Extract the [x, y] coordinate from the center of the cell holding the provided text.  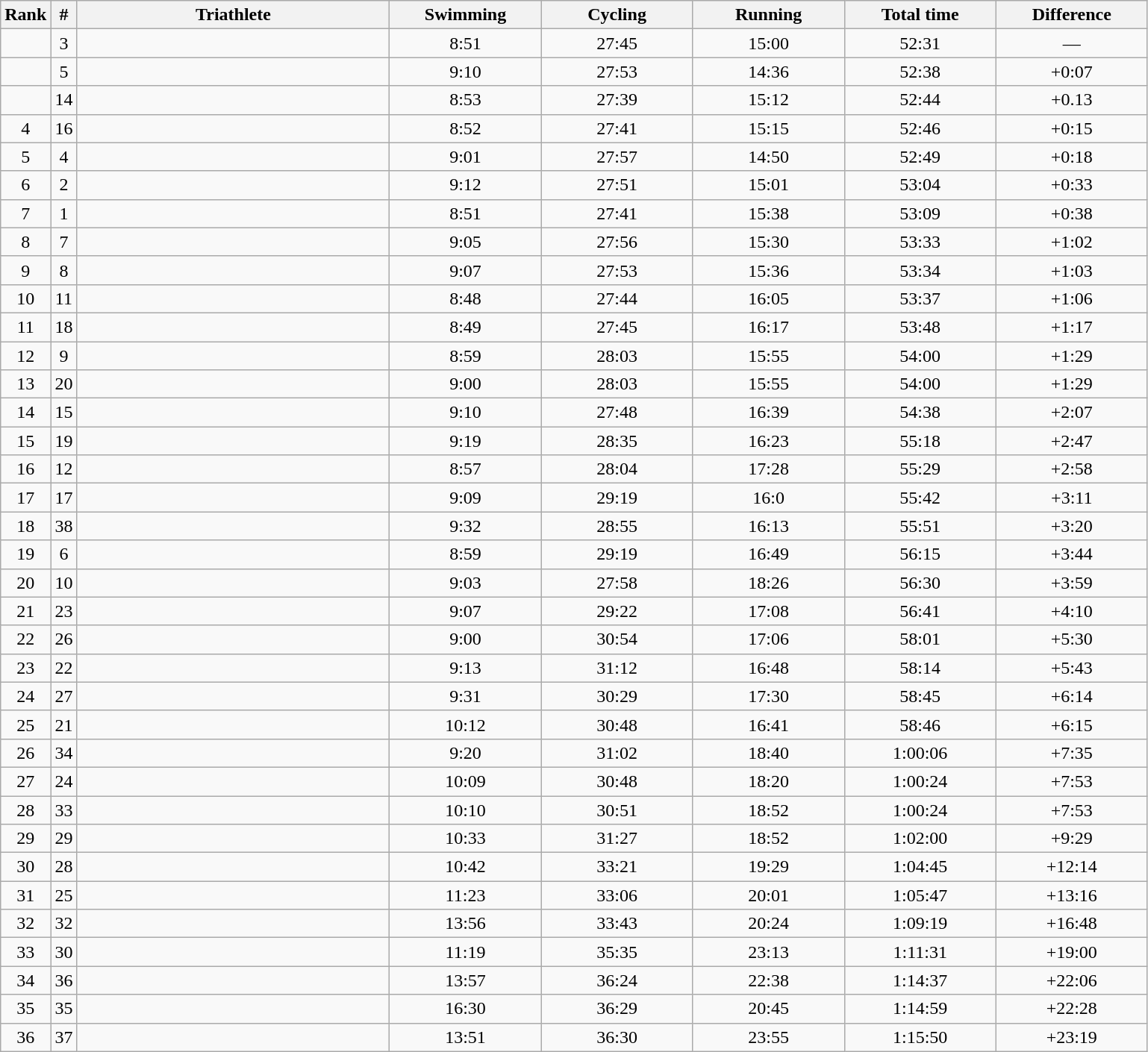
13:57 [466, 980]
10:33 [466, 839]
+6:14 [1072, 696]
11:19 [466, 952]
27:58 [617, 583]
58:46 [920, 724]
1:00:06 [920, 753]
58:14 [920, 668]
13 [25, 384]
+1:03 [1072, 270]
+16:48 [1072, 924]
+9:29 [1072, 839]
Running [769, 15]
+2:07 [1072, 413]
38 [64, 526]
27:56 [617, 242]
8:48 [466, 298]
1:14:37 [920, 980]
+23:19 [1072, 1037]
+19:00 [1072, 952]
+1:17 [1072, 327]
15:12 [769, 100]
9:31 [466, 696]
9:03 [466, 583]
11:23 [466, 895]
30:54 [617, 639]
+13:16 [1072, 895]
53:48 [920, 327]
16:0 [769, 498]
— [1072, 43]
52:44 [920, 100]
23:13 [769, 952]
33:43 [617, 924]
36:30 [617, 1037]
15:01 [769, 185]
56:41 [920, 611]
Total time [920, 15]
+0:38 [1072, 213]
31:12 [617, 668]
23:55 [769, 1037]
58:01 [920, 639]
27:57 [617, 157]
17:06 [769, 639]
+22:28 [1072, 1009]
Cycling [617, 15]
30:29 [617, 696]
55:42 [920, 498]
1:14:59 [920, 1009]
13:56 [466, 924]
18:40 [769, 753]
9:12 [466, 185]
+4:10 [1072, 611]
Difference [1072, 15]
1 [64, 213]
16:17 [769, 327]
31:27 [617, 839]
35:35 [617, 952]
20:24 [769, 924]
+7:35 [1072, 753]
1:02:00 [920, 839]
8:52 [466, 128]
+0:18 [1072, 157]
17:28 [769, 469]
13:51 [466, 1037]
+3:59 [1072, 583]
27:51 [617, 185]
53:33 [920, 242]
18:20 [769, 781]
16:30 [466, 1009]
54:38 [920, 413]
1:05:47 [920, 895]
+6:15 [1072, 724]
18:26 [769, 583]
9:05 [466, 242]
8:57 [466, 469]
+5:30 [1072, 639]
36:29 [617, 1009]
17:08 [769, 611]
27:39 [617, 100]
53:34 [920, 270]
3 [64, 43]
+3:44 [1072, 554]
9:09 [466, 498]
10:42 [466, 867]
22:38 [769, 980]
+1:06 [1072, 298]
15:30 [769, 242]
55:29 [920, 469]
14:50 [769, 157]
10:09 [466, 781]
31 [25, 895]
53:04 [920, 185]
31:02 [617, 753]
27:48 [617, 413]
10:10 [466, 810]
56:15 [920, 554]
+0:15 [1072, 128]
20:01 [769, 895]
52:49 [920, 157]
36:24 [617, 980]
52:31 [920, 43]
27:44 [617, 298]
56:30 [920, 583]
16:48 [769, 668]
9:01 [466, 157]
15:38 [769, 213]
1:04:45 [920, 867]
28:04 [617, 469]
+0.13 [1072, 100]
30:51 [617, 810]
20:45 [769, 1009]
33:06 [617, 895]
16:49 [769, 554]
55:18 [920, 441]
+0:07 [1072, 72]
+2:58 [1072, 469]
16:23 [769, 441]
52:38 [920, 72]
1:15:50 [920, 1037]
53:09 [920, 213]
Triathlete [233, 15]
# [64, 15]
9:13 [466, 668]
10:12 [466, 724]
19:29 [769, 867]
+3:11 [1072, 498]
9:20 [466, 753]
37 [64, 1037]
53:37 [920, 298]
29:22 [617, 611]
+3:20 [1072, 526]
28:55 [617, 526]
9:19 [466, 441]
16:05 [769, 298]
55:51 [920, 526]
16:41 [769, 724]
+5:43 [1072, 668]
+1:02 [1072, 242]
15:00 [769, 43]
Rank [25, 15]
+2:47 [1072, 441]
52:46 [920, 128]
15:36 [769, 270]
+22:06 [1072, 980]
33:21 [617, 867]
2 [64, 185]
15:15 [769, 128]
28:35 [617, 441]
1:11:31 [920, 952]
Swimming [466, 15]
9:32 [466, 526]
1:09:19 [920, 924]
16:39 [769, 413]
8:53 [466, 100]
17:30 [769, 696]
8:49 [466, 327]
16:13 [769, 526]
58:45 [920, 696]
+12:14 [1072, 867]
14:36 [769, 72]
+0:33 [1072, 185]
